For the text-containing cell, return its midpoint in (X, Y) coordinate format. 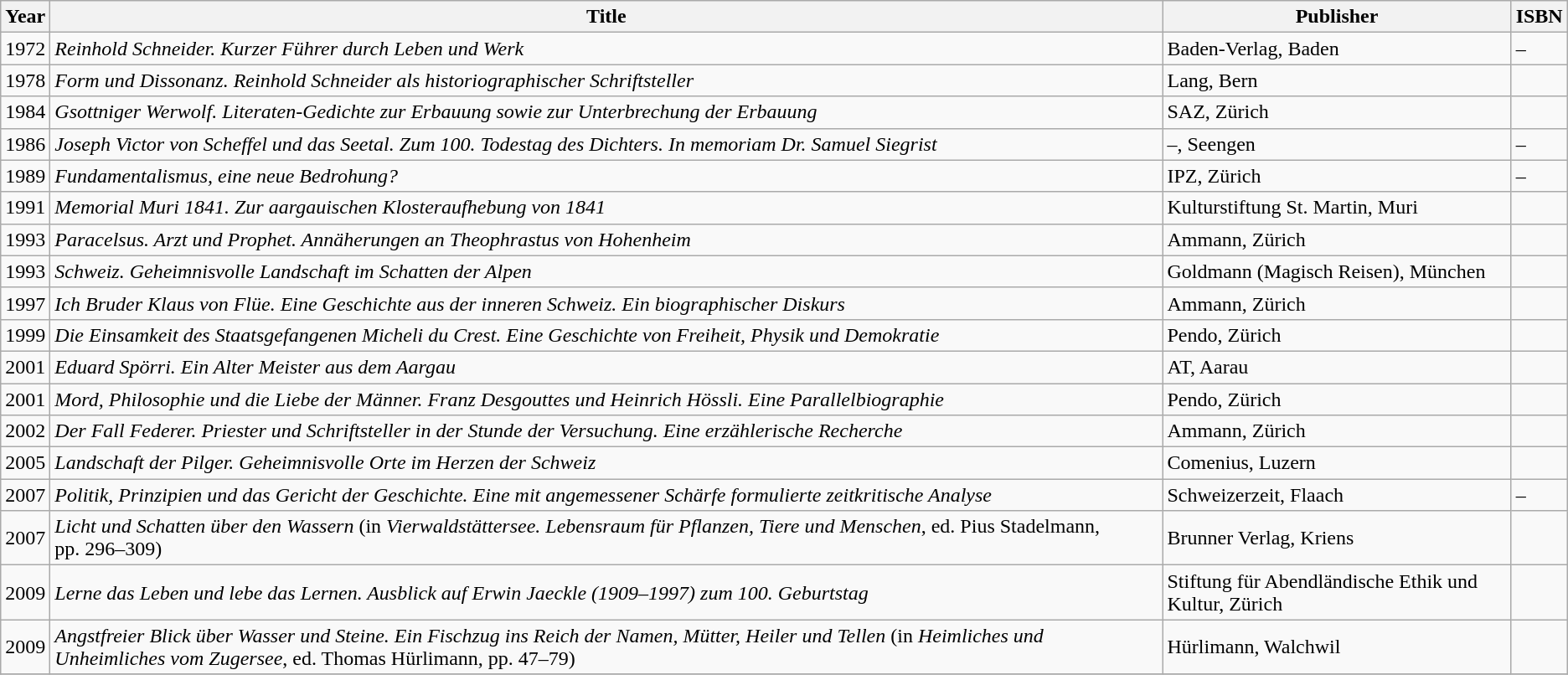
SAZ, Zürich (1337, 112)
Mord, Philosophie und die Liebe der Männer. Franz Desgouttes und Heinrich Hössli. Eine Parallelbiographie (606, 399)
Paracelsus. Arzt und Prophet. Annäherungen an Theophrastus von Hohenheim (606, 240)
Brunner Verlag, Kriens (1337, 538)
Goldmann (Magisch Reisen), München (1337, 271)
Hürlimann, Walchwil (1337, 647)
Eduard Spörri. Ein Alter Meister aus dem Aargau (606, 367)
Gsottniger Werwolf. Literaten-Gedichte zur Erbauung sowie zur Unterbrechung der Erbauung (606, 112)
IPZ, Zürich (1337, 176)
Joseph Victor von Scheffel und das Seetal. Zum 100. Todestag des Dichters. In memoriam Dr. Samuel Siegrist (606, 144)
Politik, Prinzipien und das Gericht der Geschichte. Eine mit angemessener Schärfe formulierte zeitkritische Analyse (606, 495)
1999 (25, 335)
Year (25, 17)
Form und Dissonanz. Reinhold Schneider als historiographischer Schriftsteller (606, 80)
Stiftung für Abendländische Ethik und Kultur, Zürich (1337, 593)
1984 (25, 112)
1989 (25, 176)
Licht und Schatten über den Wassern (in Vierwaldstättersee. Lebensraum für Pflanzen, Tiere und Menschen, ed. Pius Stadelmann, pp. 296–309) (606, 538)
Landschaft der Pilger. Geheimnisvolle Orte im Herzen der Schweiz (606, 463)
1986 (25, 144)
Der Fall Federer. Priester und Schriftsteller in der Stunde der Versuchung. Eine erzählerische Recherche (606, 431)
Comenius, Luzern (1337, 463)
2005 (25, 463)
1997 (25, 303)
1991 (25, 208)
Ich Bruder Klaus von Flüe. Eine Geschichte aus der inneren Schweiz. Ein biographischer Diskurs (606, 303)
ISBN (1540, 17)
Baden-Verlag, Baden (1337, 49)
Schweizerzeit, Flaach (1337, 495)
Die Einsamkeit des Staatsgefangenen Micheli du Crest. Eine Geschichte von Freiheit, Physik und Demokratie (606, 335)
Lang, Bern (1337, 80)
–, Seengen (1337, 144)
2002 (25, 431)
Kulturstiftung St. Martin, Muri (1337, 208)
Schweiz. Geheimnisvolle Landschaft im Schatten der Alpen (606, 271)
AT, Aarau (1337, 367)
Reinhold Schneider. Kurzer Führer durch Leben und Werk (606, 49)
Memorial Muri 1841. Zur aargauischen Klosteraufhebung von 1841 (606, 208)
1972 (25, 49)
Lerne das Leben und lebe das Lernen. Ausblick auf Erwin Jaeckle (1909–1997) zum 100. Geburtstag (606, 593)
Publisher (1337, 17)
1978 (25, 80)
Fundamentalismus, eine neue Bedrohung? (606, 176)
Title (606, 17)
